Locate the cell with the specified text and output its [X, Y] center coordinate. 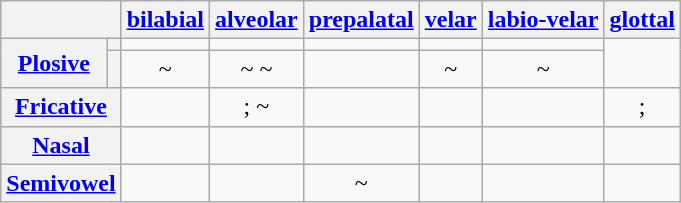
Fricative [61, 107]
bilabial [165, 20]
labio-velar [543, 20]
prepalatal [361, 20]
Semivowel [61, 183]
alveolar [257, 20]
; ~ [257, 107]
Nasal [61, 145]
velar [450, 20]
~ ~ [257, 69]
Plosive [54, 64]
; [642, 107]
glottal [642, 20]
